Identify which cell holds the provided text, then report its (x, y) central coordinate. 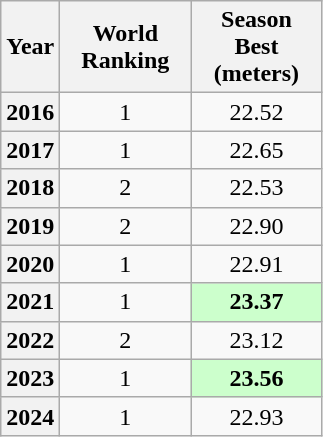
2017 (30, 150)
22.53 (256, 188)
22.91 (256, 264)
23.12 (256, 340)
22.93 (256, 416)
2018 (30, 188)
2019 (30, 226)
2016 (30, 112)
22.65 (256, 150)
2023 (30, 378)
World Ranking (126, 47)
2022 (30, 340)
22.52 (256, 112)
2020 (30, 264)
Season Best (meters) (256, 47)
2021 (30, 302)
23.56 (256, 378)
Year (30, 47)
2024 (30, 416)
22.90 (256, 226)
23.37 (256, 302)
